Determine the (X, Y) coordinate at the center of the cell enclosing the given text.  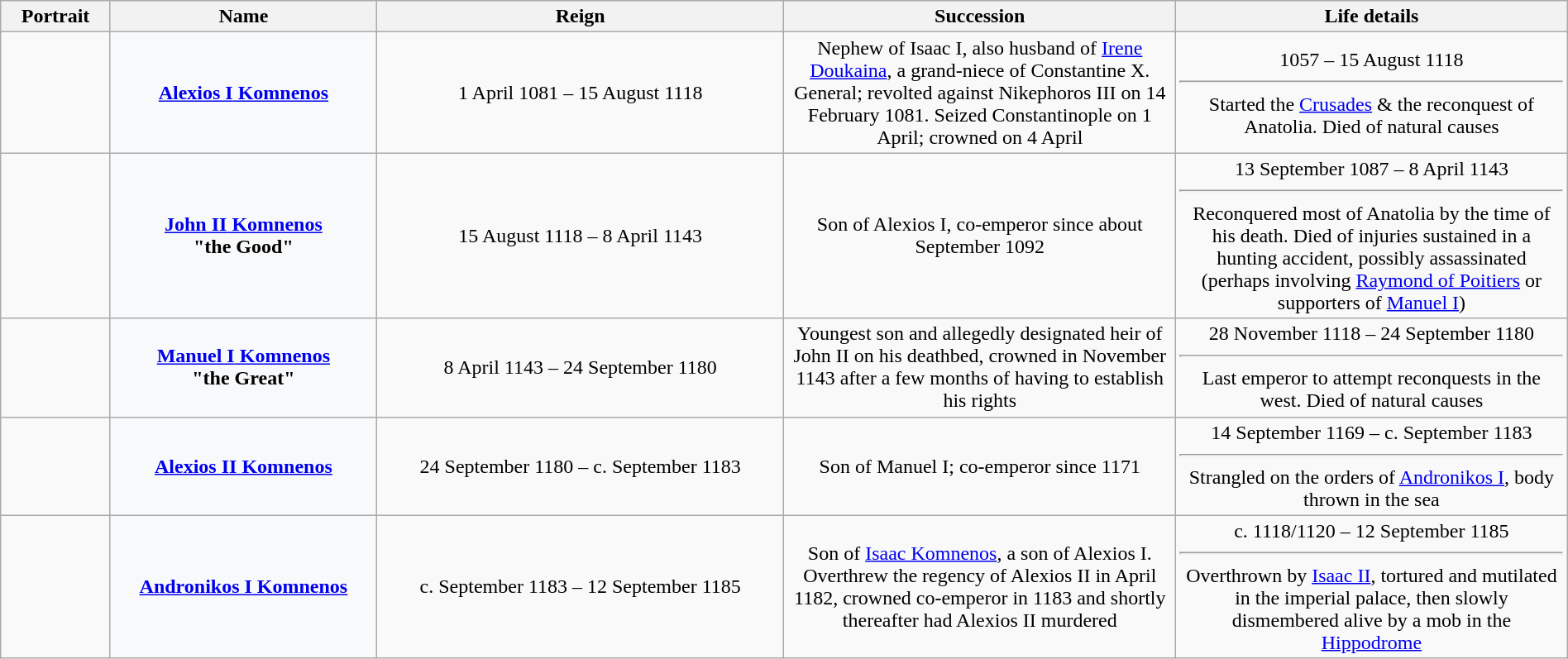
Youngest son and allegedly designated heir of John II on his deathbed, crowned in November 1143 after a few months of having to establish his rights (980, 367)
c. September 1183 – 12 September 1185 (581, 587)
Life details (1372, 17)
Son of Manuel I; co-emperor since 1171 (980, 466)
1057 – 15 August 1118Started the Crusades & the reconquest of Anatolia. Died of natural causes (1372, 93)
Name (243, 17)
Son of Alexios I, co-emperor since about September 1092 (980, 236)
28 November 1118 – 24 September 1180Last emperor to attempt reconquests in the west. Died of natural causes (1372, 367)
Reign (581, 17)
Alexios II Komnenos (243, 466)
Andronikos I Komnenos (243, 587)
Manuel I Komnenos"the Great" (243, 367)
Portrait (56, 17)
John II Komnenos"the Good" (243, 236)
15 August 1118 – 8 April 1143 (581, 236)
1 April 1081 – 15 August 1118 (581, 93)
14 September 1169 – c. September 1183Strangled on the orders of Andronikos I, body thrown in the sea (1372, 466)
8 April 1143 – 24 September 1180 (581, 367)
Succession (980, 17)
24 September 1180 – c. September 1183 (581, 466)
Alexios I Komnenos (243, 93)
